Extract the [x, y] coordinate from the center of the cell holding the provided text.  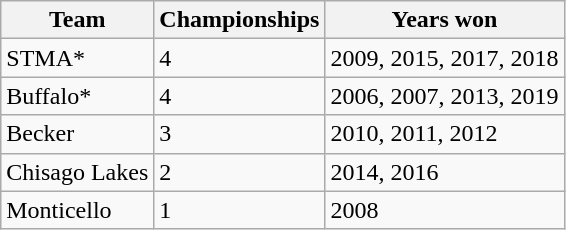
Team [78, 20]
2010, 2011, 2012 [444, 134]
2009, 2015, 2017, 2018 [444, 58]
2 [240, 172]
Buffalo* [78, 96]
STMA* [78, 58]
1 [240, 210]
Monticello [78, 210]
Chisago Lakes [78, 172]
2008 [444, 210]
Championships [240, 20]
2006, 2007, 2013, 2019 [444, 96]
Becker [78, 134]
3 [240, 134]
2014, 2016 [444, 172]
Years won [444, 20]
